Provide the (X, Y) coordinate of the cell's center where the given text is located.  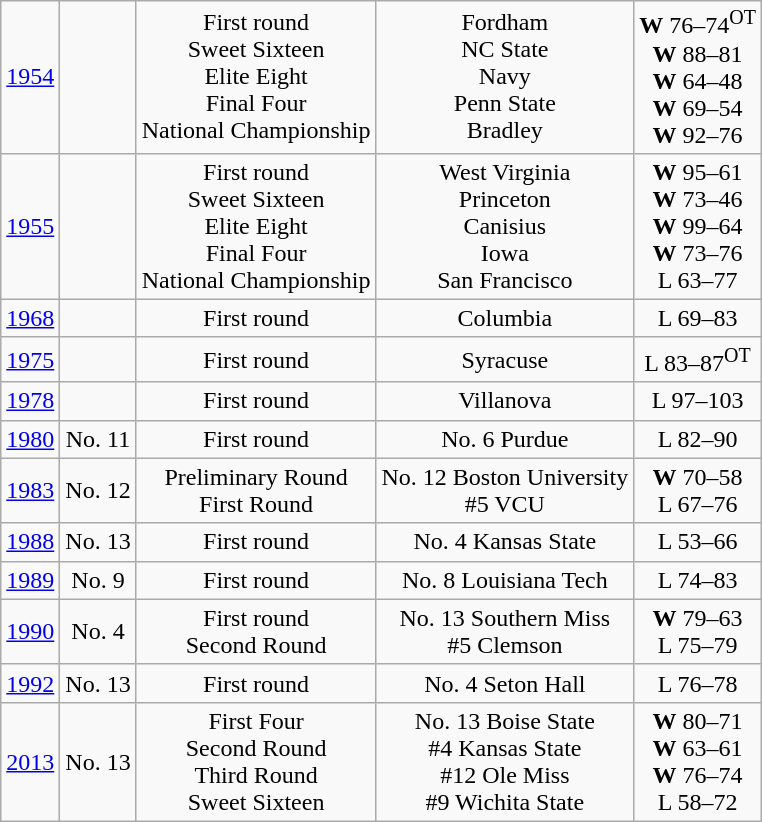
FordhamNC StateNavyPenn StateBradley (505, 78)
1988 (30, 542)
L 97–103 (698, 401)
No. 12 Boston University#5 VCU (505, 490)
First roundSecond Round (256, 632)
Columbia (505, 318)
No. 8 Louisiana Tech (505, 580)
W 95–61W 73–46W 99–64W 73–76L 63–77 (698, 226)
1978 (30, 401)
1992 (30, 683)
No. 4 Seton Hall (505, 683)
W 79–63L 75–79 (698, 632)
1975 (30, 360)
W 70–58L 67–76 (698, 490)
L 53–66 (698, 542)
West VirginiaPrincetonCanisiusIowaSan Francisco (505, 226)
No. 6 Purdue (505, 439)
No. 9 (98, 580)
L 69–83 (698, 318)
L 83–87OT (698, 360)
No. 11 (98, 439)
Villanova (505, 401)
No. 13 Southern Miss#5 Clemson (505, 632)
L 74–83 (698, 580)
1968 (30, 318)
No. 13 Boise State#4 Kansas State#12 Ole Miss#9 Wichita State (505, 762)
1989 (30, 580)
W 76–74OTW 88–81W 64–48W 69–54W 92–76 (698, 78)
No. 4 (98, 632)
W 80–71W 63–61W 76–74L 58–72 (698, 762)
Syracuse (505, 360)
1983 (30, 490)
1954 (30, 78)
L 76–78 (698, 683)
1990 (30, 632)
Preliminary RoundFirst Round (256, 490)
No. 12 (98, 490)
1980 (30, 439)
2013 (30, 762)
1955 (30, 226)
First FourSecond RoundThird RoundSweet Sixteen (256, 762)
No. 4 Kansas State (505, 542)
L 82–90 (698, 439)
